Determine the (x, y) coordinate at the center of the cell enclosing the given text.  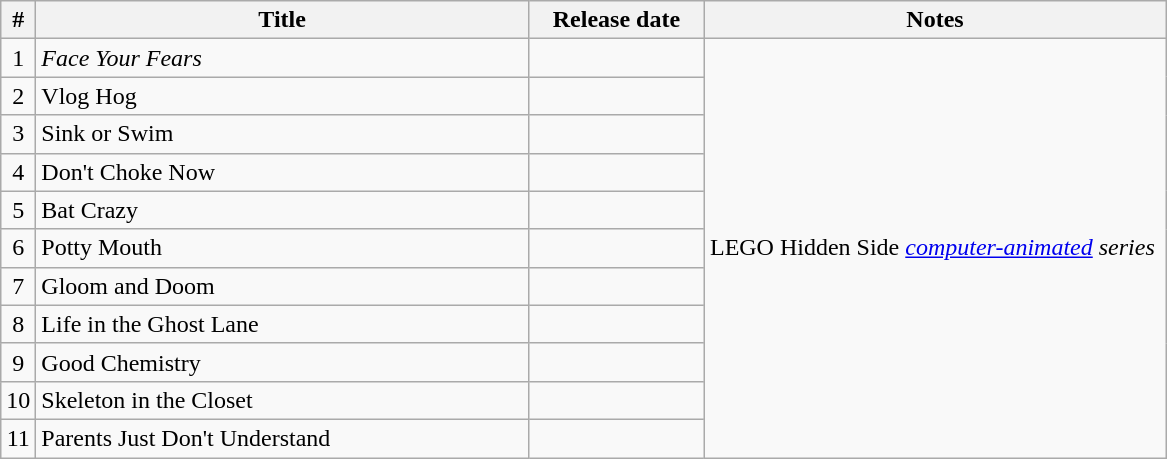
7 (18, 286)
6 (18, 248)
Face Your Fears (282, 58)
Parents Just Don't Understand (282, 438)
2 (18, 96)
LEGO Hidden Side computer-animated series (934, 248)
Good Chemistry (282, 362)
10 (18, 400)
Title (282, 20)
Notes (934, 20)
Skeleton in the Closet (282, 400)
4 (18, 172)
11 (18, 438)
8 (18, 324)
Bat Crazy (282, 210)
Release date (616, 20)
Vlog Hog (282, 96)
Potty Mouth (282, 248)
9 (18, 362)
Sink or Swim (282, 134)
Gloom and Doom (282, 286)
5 (18, 210)
Don't Choke Now (282, 172)
3 (18, 134)
1 (18, 58)
Life in the Ghost Lane (282, 324)
# (18, 20)
